Find where the given text appears and provide that cell's center as [x, y] coordinate. 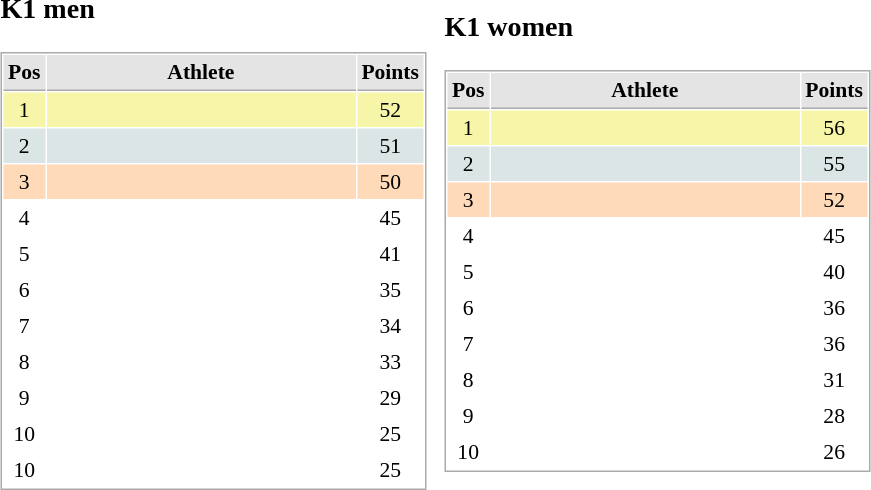
56 [834, 128]
40 [834, 272]
55 [834, 164]
51 [390, 146]
26 [834, 452]
28 [834, 416]
35 [390, 290]
29 [390, 398]
31 [834, 380]
41 [390, 254]
34 [390, 326]
50 [390, 182]
33 [390, 362]
